Detect which cell encompasses the target text, then output its [x, y] center coordinate. 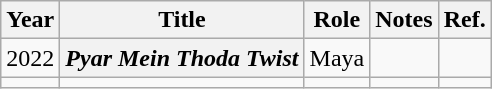
Ref. [464, 20]
Notes [404, 20]
Maya [337, 58]
Role [337, 20]
Title [182, 20]
Pyar Mein Thoda Twist [182, 58]
2022 [30, 58]
Year [30, 20]
